Locate the cell with the specified text and output its (X, Y) center coordinate. 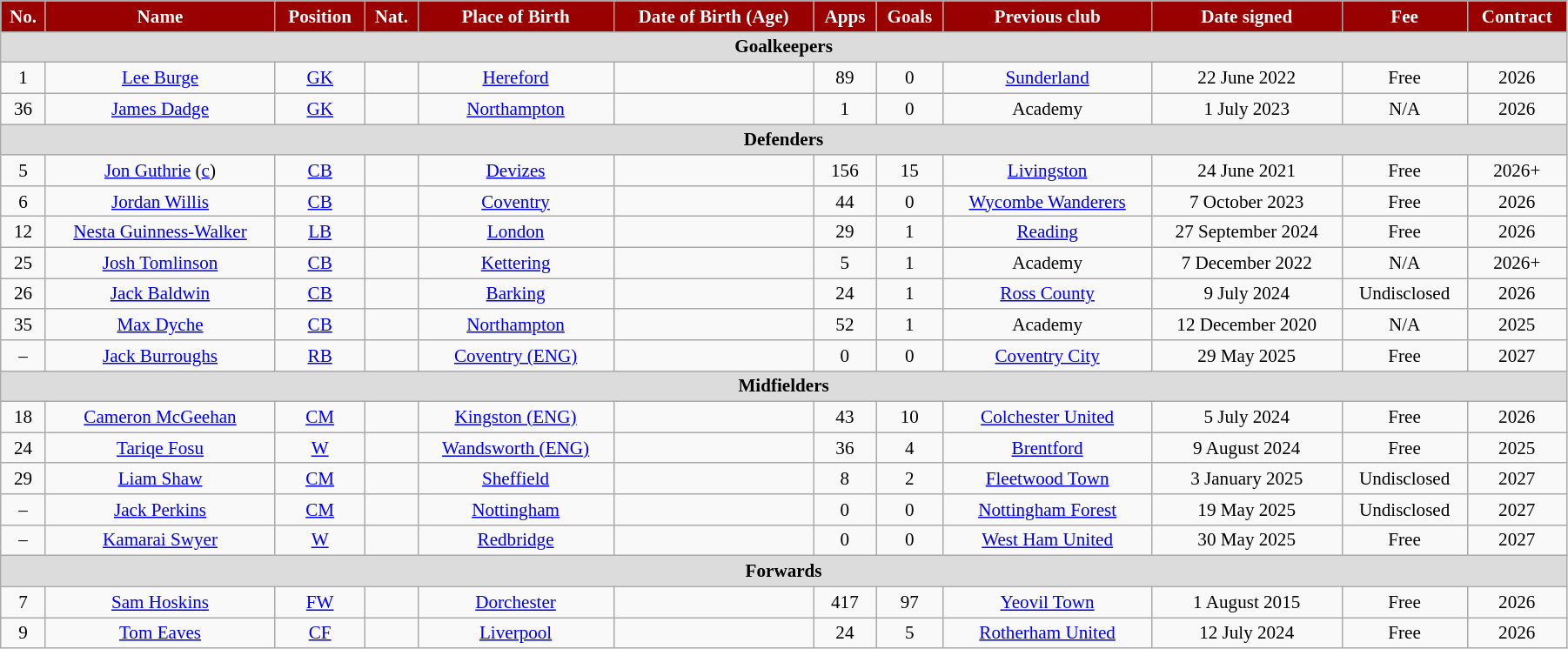
Coventry City (1048, 355)
12 December 2020 (1246, 324)
Goalkeepers (784, 47)
Previous club (1048, 16)
29 May 2025 (1246, 355)
10 (910, 418)
12 July 2024 (1246, 633)
Redbridge (515, 539)
Defenders (784, 139)
52 (845, 324)
FW (320, 602)
Kamarai Swyer (160, 539)
Forwards (784, 571)
Apps (845, 16)
CF (320, 633)
Nottingham Forest (1048, 510)
Jon Guthrie (c) (160, 171)
Colchester United (1048, 418)
19 May 2025 (1246, 510)
9 (23, 633)
Devizes (515, 171)
44 (845, 200)
Kettering (515, 263)
Kingston (ENG) (515, 418)
26 (23, 294)
Fee (1404, 16)
Liverpool (515, 633)
Tariqe Fosu (160, 447)
Date signed (1246, 16)
James Dadge (160, 108)
30 May 2025 (1246, 539)
4 (910, 447)
89 (845, 78)
Fleetwood Town (1048, 478)
Tom Eaves (160, 633)
Cameron McGeehan (160, 418)
Coventry (ENG) (515, 355)
Sunderland (1048, 78)
Livingston (1048, 171)
Place of Birth (515, 16)
417 (845, 602)
Nat. (392, 16)
Nesta Guinness-Walker (160, 231)
Jordan Willis (160, 200)
7 December 2022 (1246, 263)
7 October 2023 (1246, 200)
Brentford (1048, 447)
Jack Burroughs (160, 355)
12 (23, 231)
Name (160, 16)
2 (910, 478)
Barking (515, 294)
1 July 2023 (1246, 108)
Goals (910, 16)
Lee Burge (160, 78)
No. (23, 16)
Rotherham United (1048, 633)
LB (320, 231)
West Ham United (1048, 539)
Sheffield (515, 478)
1 August 2015 (1246, 602)
9 July 2024 (1246, 294)
Contract (1517, 16)
25 (23, 263)
Sam Hoskins (160, 602)
9 August 2024 (1246, 447)
Date of Birth (Age) (714, 16)
35 (23, 324)
5 July 2024 (1246, 418)
Coventry (515, 200)
97 (910, 602)
RB (320, 355)
Josh Tomlinson (160, 263)
Wycombe Wanderers (1048, 200)
Nottingham (515, 510)
Hereford (515, 78)
27 September 2024 (1246, 231)
18 (23, 418)
7 (23, 602)
Dorchester (515, 602)
Reading (1048, 231)
Jack Perkins (160, 510)
Max Dyche (160, 324)
43 (845, 418)
8 (845, 478)
Ross County (1048, 294)
Position (320, 16)
22 June 2022 (1246, 78)
Jack Baldwin (160, 294)
Wandsworth (ENG) (515, 447)
24 June 2021 (1246, 171)
15 (910, 171)
3 January 2025 (1246, 478)
6 (23, 200)
Midfielders (784, 386)
London (515, 231)
156 (845, 171)
Liam Shaw (160, 478)
Yeovil Town (1048, 602)
